Return [X, Y] of the center of cell containing provided text 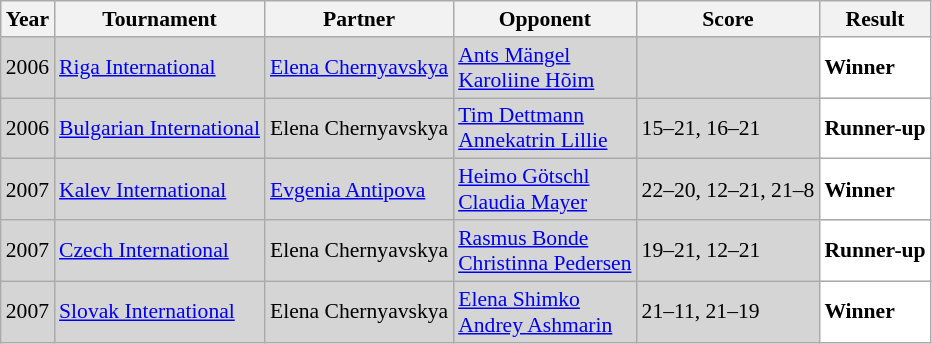
19–21, 12–21 [728, 250]
Opponent [544, 19]
Slovak International [160, 312]
Bulgarian International [160, 128]
Kalev International [160, 190]
Elena Shimko Andrey Ashmarin [544, 312]
Czech International [160, 250]
22–20, 12–21, 21–8 [728, 190]
Result [874, 19]
Rasmus Bonde Christinna Pedersen [544, 250]
21–11, 21–19 [728, 312]
Partner [359, 19]
Tim Dettmann Annekatrin Lillie [544, 128]
Heimo Götschl Claudia Mayer [544, 190]
15–21, 16–21 [728, 128]
Score [728, 19]
Year [28, 19]
Evgenia Antipova [359, 190]
Riga International [160, 68]
Ants Mängel Karoliine Hõim [544, 68]
Tournament [160, 19]
